Detect which cell encompasses the target text, then output its [x, y] center coordinate. 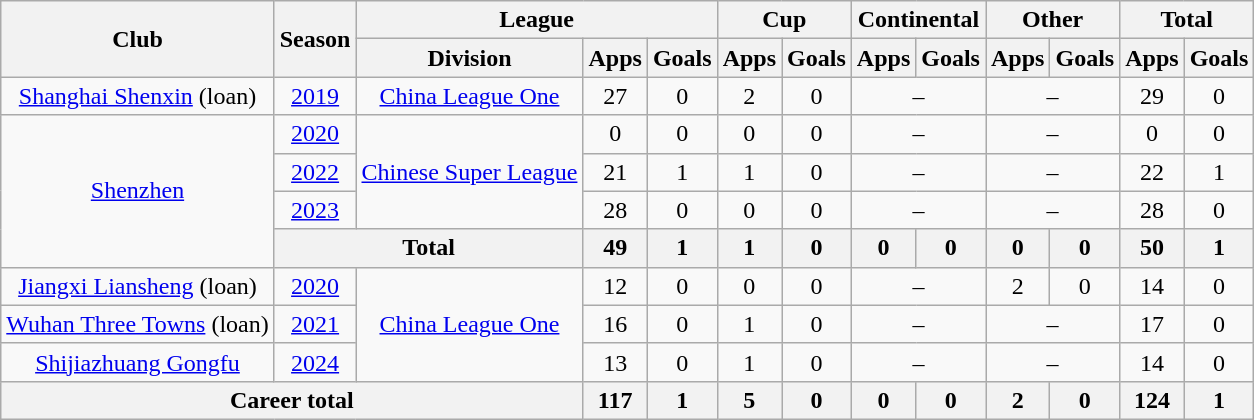
2022 [315, 172]
124 [1152, 400]
49 [615, 248]
Club [138, 39]
29 [1152, 96]
Shenzhen [138, 191]
13 [615, 362]
2019 [315, 96]
Wuhan Three Towns (loan) [138, 324]
Division [470, 58]
21 [615, 172]
Cup [784, 20]
2021 [315, 324]
5 [749, 400]
17 [1152, 324]
Shanghai Shenxin (loan) [138, 96]
2023 [315, 210]
117 [615, 400]
50 [1152, 248]
Continental [918, 20]
22 [1152, 172]
Chinese Super League [470, 172]
Jiangxi Liansheng (loan) [138, 286]
League [536, 20]
Season [315, 39]
Shijiazhuang Gongfu [138, 362]
12 [615, 286]
27 [615, 96]
Other [1053, 20]
Career total [292, 400]
16 [615, 324]
2024 [315, 362]
